Capture the cell that displays the provided text and extract its (x, y) central coordinate. 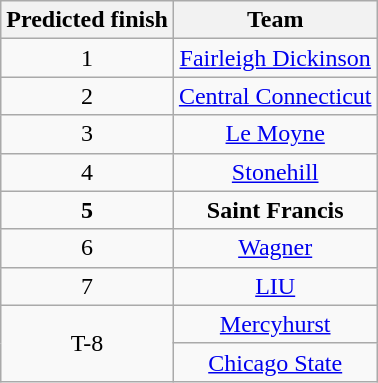
Chicago State (275, 362)
Stonehill (275, 172)
5 (88, 210)
Saint Francis (275, 210)
1 (88, 58)
Mercyhurst (275, 324)
Fairleigh Dickinson (275, 58)
Central Connecticut (275, 96)
4 (88, 172)
Wagner (275, 248)
Predicted finish (88, 20)
3 (88, 134)
Le Moyne (275, 134)
7 (88, 286)
T-8 (88, 343)
Team (275, 20)
LIU (275, 286)
2 (88, 96)
6 (88, 248)
